Output the [X, Y] coordinate of the center of the cell containing the given text.  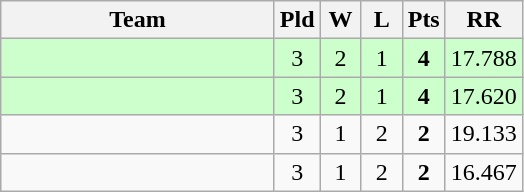
17.788 [484, 58]
Team [138, 20]
17.620 [484, 96]
RR [484, 20]
Pts [424, 20]
L [382, 20]
16.467 [484, 172]
Pld [297, 20]
19.133 [484, 134]
W [340, 20]
